Return (X, Y) of the center of cell containing provided text 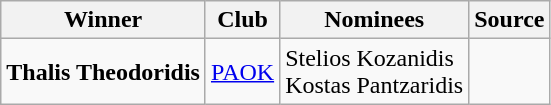
PAOK (242, 72)
Nominees (374, 20)
Stelios KozanidisKostas Pantzaridis (374, 72)
Thalis Theodoridis (104, 72)
Source (510, 20)
Club (242, 20)
Winner (104, 20)
